Return the [x, y] coordinate for the center point of the cell that contains the specified text.  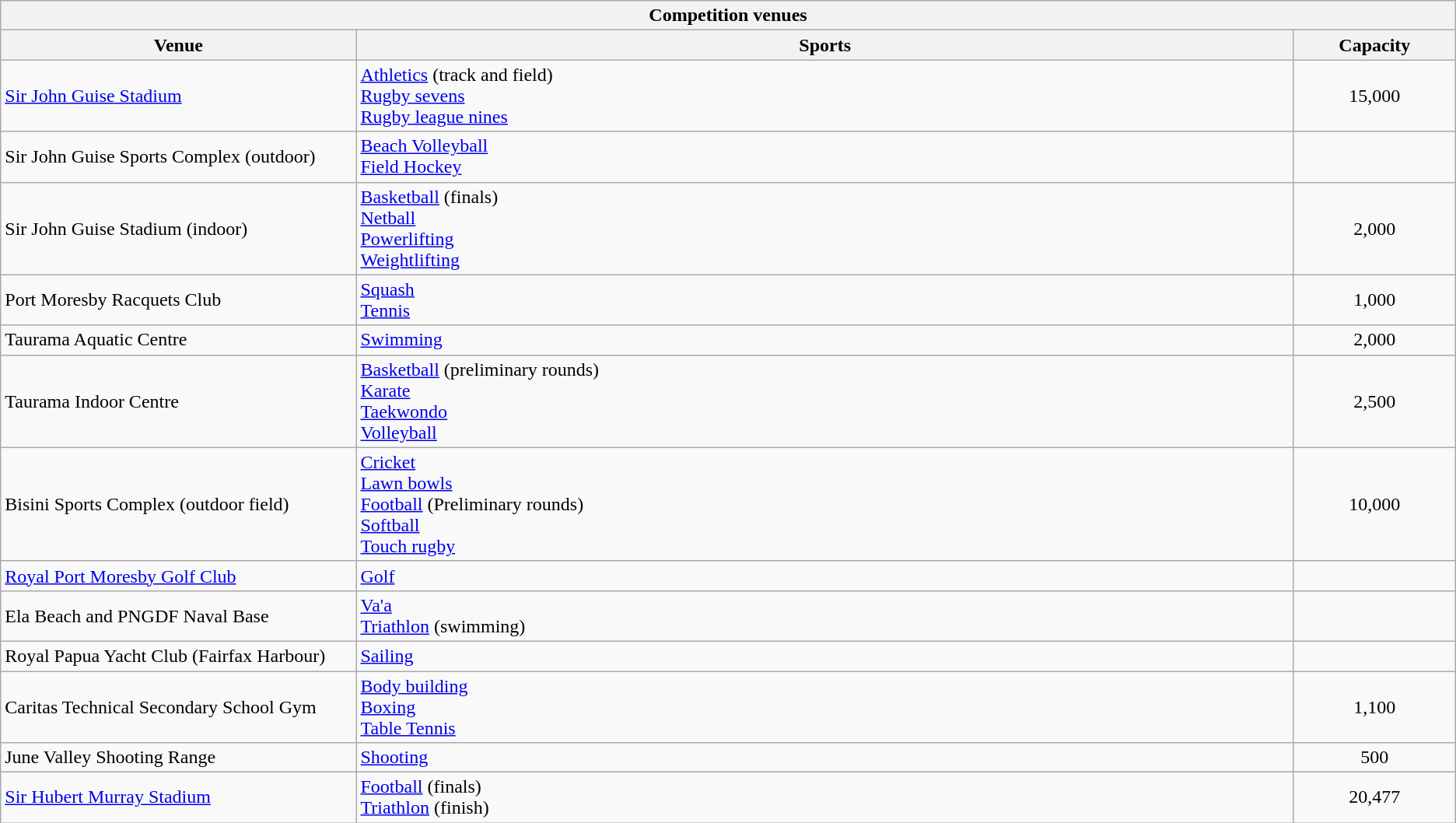
Royal Papua Yacht Club (Fairfax Harbour) [179, 656]
Shooting [824, 758]
1,100 [1374, 706]
Competition venues [728, 16]
Basketball (preliminary rounds) Karate Taekwondo Volleyball [824, 401]
1,000 [1374, 300]
15,000 [1374, 96]
Va'a Triathlon (swimming) [824, 616]
Squash Tennis [824, 300]
Sir Hubert Murray Stadium [179, 798]
June Valley Shooting Range [179, 758]
Capacity [1374, 45]
Taurama Aquatic Centre [179, 340]
10,000 [1374, 504]
Athletics (track and field) Rugby sevens Rugby league nines [824, 96]
Beach Volleyball Field Hockey [824, 157]
20,477 [1374, 798]
Swimming [824, 340]
Sailing [824, 656]
Ela Beach and PNGDF Naval Base [179, 616]
Cricket Lawn bowls Football (Preliminary rounds) Softball Touch rugby [824, 504]
Golf [824, 576]
Sir John Guise Stadium (indoor) [179, 229]
Taurama Indoor Centre [179, 401]
500 [1374, 758]
Venue [179, 45]
Sir John Guise Stadium [179, 96]
Sports [824, 45]
Football (finals) Triathlon (finish) [824, 798]
Basketball (finals) NetballPowerliftingWeightlifting [824, 229]
Port Moresby Racquets Club [179, 300]
Bisini Sports Complex (outdoor field) [179, 504]
Body building Boxing Table Tennis [824, 706]
Caritas Technical Secondary School Gym [179, 706]
2,500 [1374, 401]
Royal Port Moresby Golf Club [179, 576]
Sir John Guise Sports Complex (outdoor) [179, 157]
